Provide the (X, Y) coordinate of the cell's center where the given text is located.  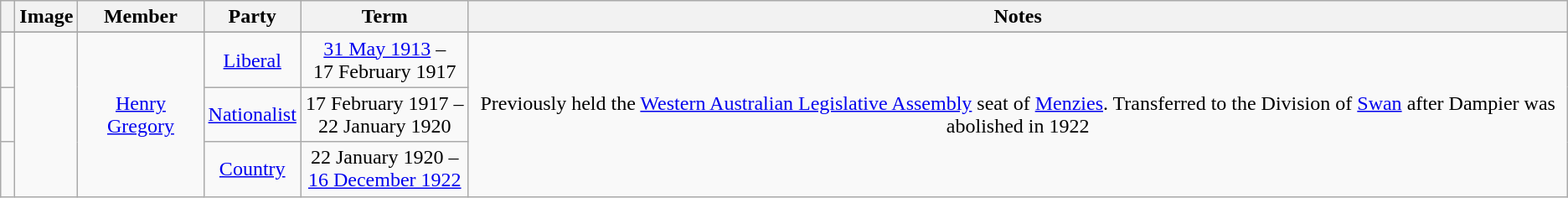
Henry Gregory (141, 114)
22 January 1920 –16 December 1922 (384, 169)
Previously held the Western Australian Legislative Assembly seat of Menzies. Transferred to the Division of Swan after Dampier was abolished in 1922 (1018, 114)
Liberal (252, 60)
17 February 1917 –22 January 1920 (384, 114)
Party (252, 17)
Term (384, 17)
Member (141, 17)
31 May 1913 –17 February 1917 (384, 60)
Nationalist (252, 114)
Notes (1018, 17)
Image (47, 17)
Country (252, 169)
